For the text-containing cell, return its midpoint in [x, y] coordinate format. 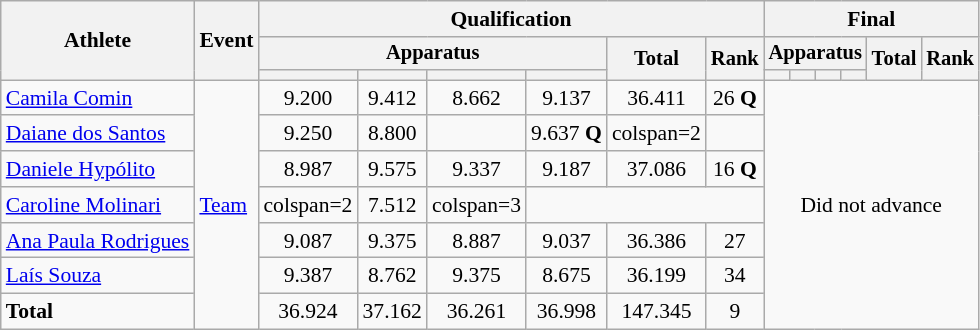
Athlete [98, 40]
37.162 [392, 312]
36.998 [566, 312]
9 [735, 312]
Final [872, 19]
147.345 [656, 312]
9.387 [308, 276]
36.261 [476, 312]
Qualification [510, 19]
9.200 [308, 98]
37.086 [656, 169]
7.512 [392, 205]
Event [226, 40]
9.187 [566, 169]
Camila Comin [98, 98]
8.675 [566, 276]
8.887 [476, 241]
8.800 [392, 134]
colspan=3 [476, 205]
Ana Paula Rodrigues [98, 241]
Did not advance [872, 204]
Caroline Molinari [98, 205]
8.762 [392, 276]
9.137 [566, 98]
9.575 [392, 169]
8.987 [308, 169]
9.637 Q [566, 134]
Laís Souza [98, 276]
36.199 [656, 276]
Daiane dos Santos [98, 134]
9.337 [476, 169]
34 [735, 276]
26 Q [735, 98]
9.037 [566, 241]
8.662 [476, 98]
Team [226, 204]
9.087 [308, 241]
36.411 [656, 98]
9.412 [392, 98]
16 Q [735, 169]
9.250 [308, 134]
Daniele Hypólito [98, 169]
36.386 [656, 241]
36.924 [308, 312]
27 [735, 241]
